Scan for the cell matching the given text and deliver its [X, Y] coordinate at center. 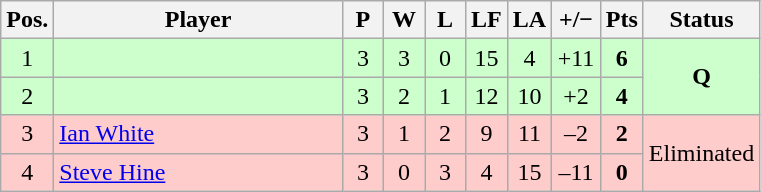
L [444, 20]
+/− [576, 20]
Eliminated [701, 153]
6 [622, 58]
Q [701, 77]
+2 [576, 96]
Steve Hine [198, 172]
12 [487, 96]
10 [529, 96]
Ian White [198, 134]
9 [487, 134]
LF [487, 20]
P [362, 20]
Status [701, 20]
Pts [622, 20]
LA [529, 20]
–2 [576, 134]
+11 [576, 58]
Pos. [28, 20]
W [404, 20]
11 [529, 134]
Player [198, 20]
–11 [576, 172]
